Locate the cell with the specified text and output its (x, y) center coordinate. 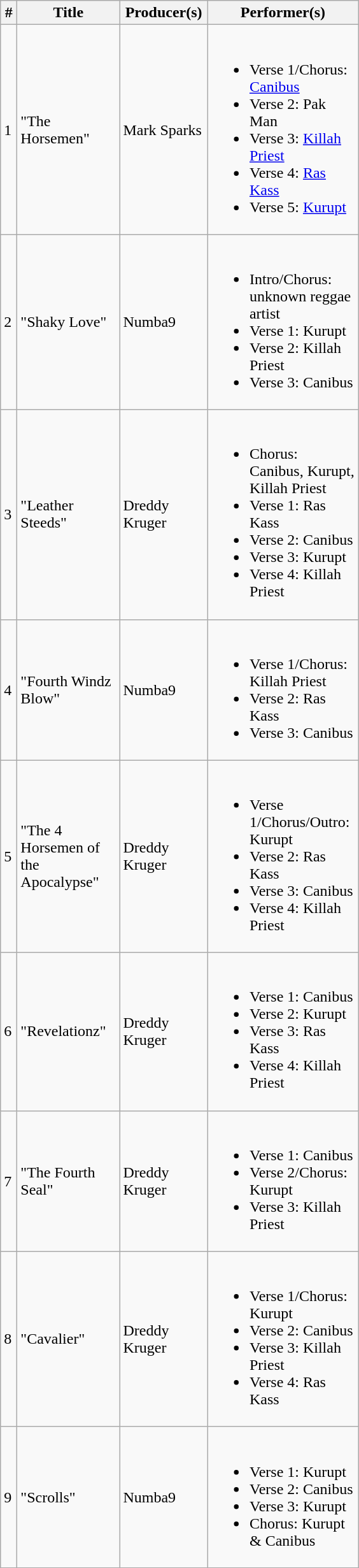
Producer(s) (164, 13)
5 (9, 856)
Verse 1/Chorus: CanibusVerse 2: Pak ManVerse 3: Killah PriestVerse 4: Ras KassVerse 5: Kurupt (283, 130)
Verse 1/Chorus: Killah PriestVerse 2: Ras KassVerse 3: Canibus (283, 689)
9 (9, 1497)
# (9, 13)
4 (9, 689)
"Cavalier" (69, 1339)
8 (9, 1339)
Verse 1/Chorus: KuruptVerse 2: CanibusVerse 3: Killah PriestVerse 4: Ras Kass (283, 1339)
7 (9, 1181)
Verse 1/Chorus/Outro: KuruptVerse 2: Ras KassVerse 3: CanibusVerse 4: Killah Priest (283, 856)
Intro/Chorus: unknown reggae artistVerse 1: KuruptVerse 2: Killah PriestVerse 3: Canibus (283, 322)
"Fourth Windz Blow" (69, 689)
Verse 1: CanibusVerse 2/Chorus: KuruptVerse 3: Killah Priest (283, 1181)
1 (9, 130)
"The 4 Horsemen of the Apocalypse" (69, 856)
Chorus: Canibus, Kurupt, Killah PriestVerse 1: Ras KassVerse 2: CanibusVerse 3: KuruptVerse 4: Killah Priest (283, 515)
Performer(s) (283, 13)
"Scrolls" (69, 1497)
Mark Sparks (164, 130)
Verse 1: CanibusVerse 2: KuruptVerse 3: Ras KassVerse 4: Killah Priest (283, 1032)
"Shaky Love" (69, 322)
2 (9, 322)
Title (69, 13)
3 (9, 515)
Verse 1: KuruptVerse 2: CanibusVerse 3: KuruptChorus: Kurupt & Canibus (283, 1497)
"Leather Steeds" (69, 515)
"The Horsemen" (69, 130)
"Revelationz" (69, 1032)
6 (9, 1032)
"The Fourth Seal" (69, 1181)
